Scan for the cell matching the given text and deliver its (x, y) coordinate at center. 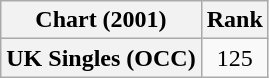
125 (234, 58)
Rank (234, 20)
Chart (2001) (101, 20)
UK Singles (OCC) (101, 58)
